Extract the (X, Y) coordinate from the center of the cell holding the provided text.  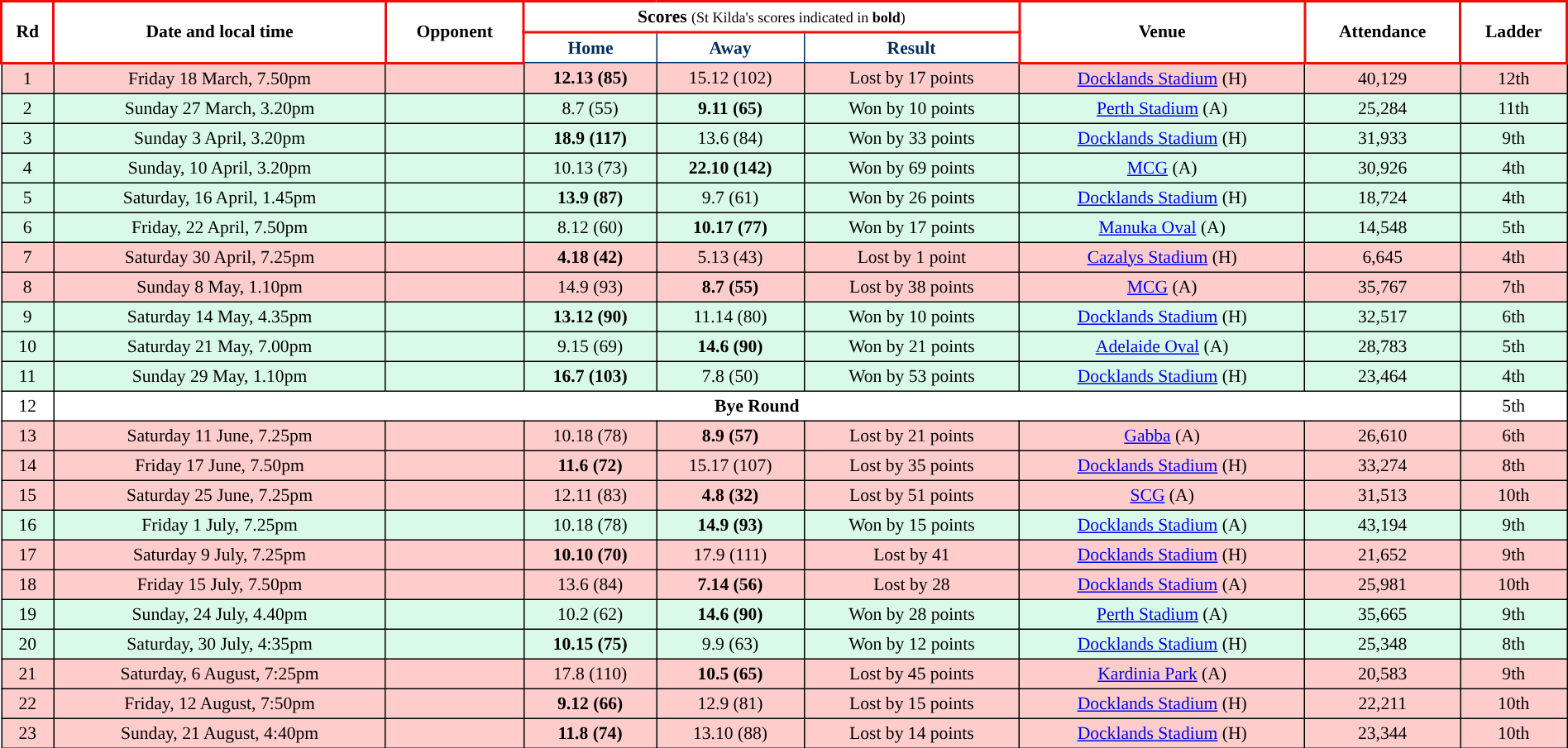
10 (28, 345)
23,344 (1383, 732)
Won by 26 points (911, 197)
11.14 (80) (730, 316)
12.13 (85) (590, 78)
12.11 (83) (590, 494)
35,767 (1383, 286)
10.10 (70) (590, 554)
19 (28, 613)
13 (28, 435)
10.13 (73) (590, 167)
7.8 (50) (730, 375)
Won by 69 points (911, 167)
4 (28, 167)
Sunday, 21 August, 4:40pm (220, 732)
22.10 (142) (730, 167)
Lost by 35 points (911, 465)
10.17 (77) (730, 226)
15.12 (102) (730, 78)
16 (28, 524)
8.9 (57) (730, 435)
15.17 (107) (730, 465)
5 (28, 197)
Won by 15 points (911, 524)
8 (28, 286)
7.14 (56) (730, 584)
43,194 (1383, 524)
9.15 (69) (590, 345)
11.6 (72) (590, 465)
22,211 (1383, 703)
17.8 (110) (590, 673)
Saturday 9 July, 7.25pm (220, 554)
Saturday 30 April, 7.25pm (220, 256)
1 (28, 78)
7th (1513, 286)
9 (28, 316)
Sunday, 10 April, 3.20pm (220, 167)
21,652 (1383, 554)
16.7 (103) (590, 375)
Lost by 45 points (911, 673)
6 (28, 226)
Won by 28 points (911, 613)
Ladder (1513, 32)
18,724 (1383, 197)
Won by 21 points (911, 345)
20 (28, 643)
4.18 (42) (590, 256)
6,645 (1383, 256)
9.9 (63) (730, 643)
Sunday, 24 July, 4.40pm (220, 613)
13.10 (88) (730, 732)
Attendance (1383, 32)
Saturday 14 May, 4.35pm (220, 316)
Kardinia Park (A) (1163, 673)
33,274 (1383, 465)
10.15 (75) (590, 643)
12 (28, 405)
Saturday, 6 August, 7:25pm (220, 673)
Adelaide Oval (A) (1163, 345)
11.8 (74) (590, 732)
31,933 (1383, 137)
4.8 (32) (730, 494)
7 (28, 256)
Saturday 25 June, 7.25pm (220, 494)
22 (28, 703)
23,464 (1383, 375)
23 (28, 732)
11th (1513, 107)
28,783 (1383, 345)
Saturday 21 May, 7.00pm (220, 345)
10.2 (62) (590, 613)
SCG (A) (1163, 494)
12th (1513, 78)
Friday 18 March, 7.50pm (220, 78)
Result (911, 48)
Won by 12 points (911, 643)
30,926 (1383, 167)
Lost by 17 points (911, 78)
Cazalys Stadium (H) (1163, 256)
25,981 (1383, 584)
9.11 (65) (730, 107)
8.12 (60) (590, 226)
Gabba (A) (1163, 435)
10.5 (65) (730, 673)
5.13 (43) (730, 256)
40,129 (1383, 78)
Opponent (455, 32)
17 (28, 554)
14 (28, 465)
Friday 1 July, 7.25pm (220, 524)
Rd (28, 32)
Lost by 21 points (911, 435)
Sunday 8 May, 1.10pm (220, 286)
13.9 (87) (590, 197)
3 (28, 137)
Won by 33 points (911, 137)
Won by 17 points (911, 226)
Scores (St Kilda's scores indicated in bold) (771, 17)
9.7 (61) (730, 197)
Sunday 3 April, 3.20pm (220, 137)
Sunday 27 March, 3.20pm (220, 107)
Friday 15 July, 7.50pm (220, 584)
20,583 (1383, 673)
18.9 (117) (590, 137)
Bye Round (758, 405)
Saturday, 30 July, 4:35pm (220, 643)
Lost by 15 points (911, 703)
2 (28, 107)
9.12 (66) (590, 703)
Away (730, 48)
18 (28, 584)
Lost by 1 point (911, 256)
12.9 (81) (730, 703)
Lost by 51 points (911, 494)
13.12 (90) (590, 316)
31,513 (1383, 494)
14,548 (1383, 226)
Lost by 38 points (911, 286)
Sunday 29 May, 1.10pm (220, 375)
Venue (1163, 32)
Friday 17 June, 7.50pm (220, 465)
Lost by 14 points (911, 732)
Home (590, 48)
Friday, 22 April, 7.50pm (220, 226)
17.9 (111) (730, 554)
21 (28, 673)
Lost by 28 (911, 584)
Friday, 12 August, 7:50pm (220, 703)
Saturday 11 June, 7.25pm (220, 435)
35,665 (1383, 613)
15 (28, 494)
32,517 (1383, 316)
11 (28, 375)
Won by 53 points (911, 375)
Lost by 41 (911, 554)
25,284 (1383, 107)
Date and local time (220, 32)
Manuka Oval (A) (1163, 226)
26,610 (1383, 435)
25,348 (1383, 643)
Saturday, 16 April, 1.45pm (220, 197)
